Determine the (x, y) coordinate at the center of the cell enclosing the given text.  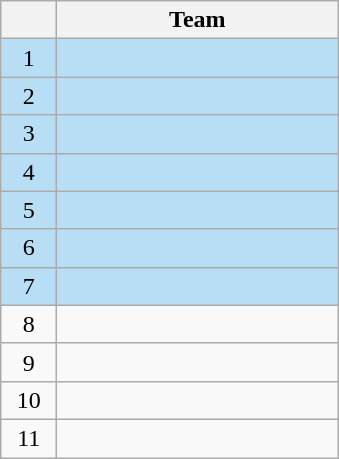
7 (29, 286)
6 (29, 248)
5 (29, 210)
Team (198, 20)
4 (29, 172)
1 (29, 58)
3 (29, 134)
8 (29, 324)
2 (29, 96)
9 (29, 362)
10 (29, 400)
11 (29, 438)
